Detect which cell encompasses the target text, then output its (X, Y) center coordinate. 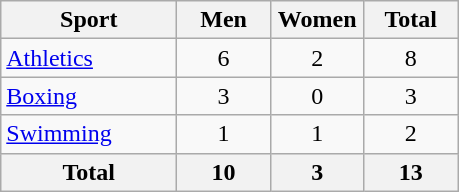
Sport (89, 20)
Men (224, 20)
13 (411, 172)
Boxing (89, 96)
6 (224, 58)
10 (224, 172)
8 (411, 58)
Athletics (89, 58)
Swimming (89, 134)
Women (317, 20)
0 (317, 96)
